Locate the cell with the specified text and output its [X, Y] center coordinate. 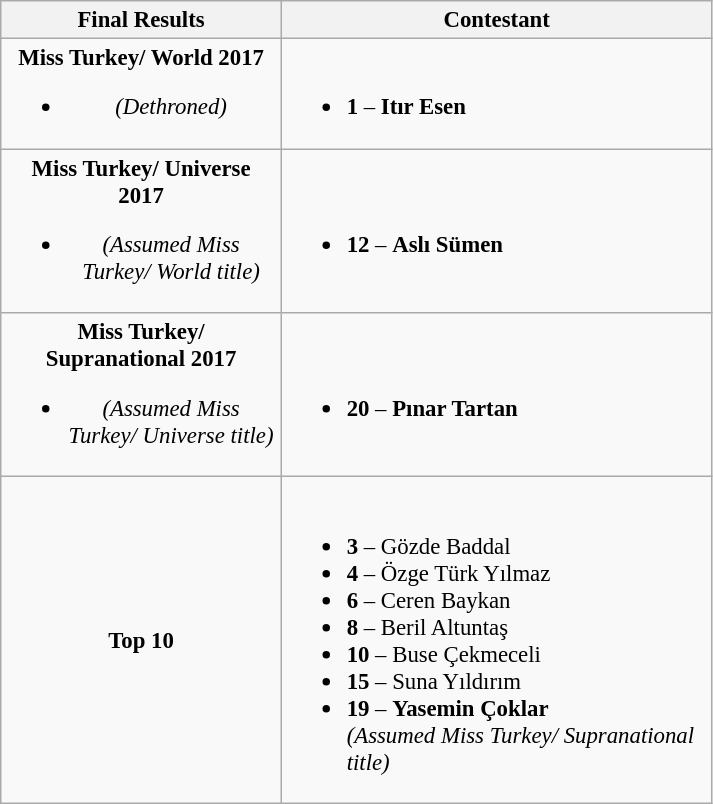
Miss Turkey/ Supranational 2017(Assumed Miss Turkey/ Universe title) [142, 395]
1 – Itır Esen [496, 94]
12 – Aslı Sümen [496, 231]
Miss Turkey/ Universe 2017(Assumed Miss Turkey/ World title) [142, 231]
20 – Pınar Tartan [496, 395]
Final Results [142, 20]
Contestant [496, 20]
Miss Turkey/ World 2017(Dethroned) [142, 94]
Top 10 [142, 640]
